Extract the (X, Y) coordinate from the center of the cell holding the provided text.  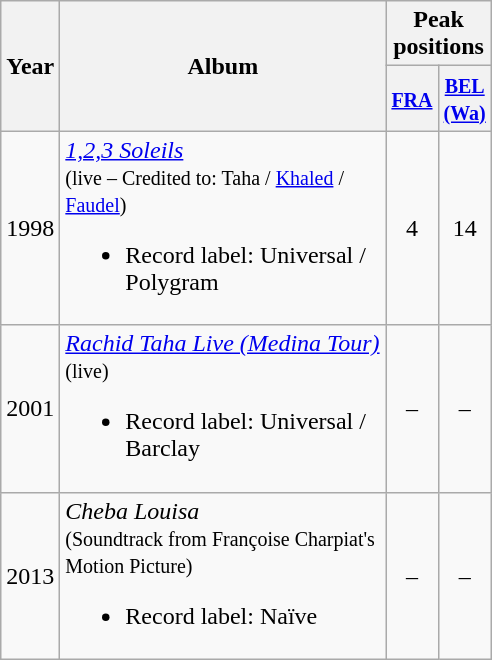
Peak positions (438, 34)
1,2,3 Soleils (live – Credited to: Taha / Khaled / Faudel)Record label: Universal / Polygram (223, 228)
Cheba Louisa (Soundtrack from Françoise Charpiat's Motion Picture)Record label: Naïve (223, 576)
4 (412, 228)
Year (30, 66)
14 (464, 228)
FRA (412, 98)
Rachid Taha Live (Medina Tour) (live)Record label: Universal / Barclay (223, 408)
2013 (30, 576)
Album (223, 66)
2001 (30, 408)
1998 (30, 228)
BEL (Wa) (464, 98)
